Detect which cell encompasses the target text, then output its (X, Y) center coordinate. 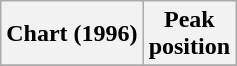
Chart (1996) (72, 34)
Peakposition (189, 34)
